For the text-containing cell, return its midpoint in [X, Y] coordinate format. 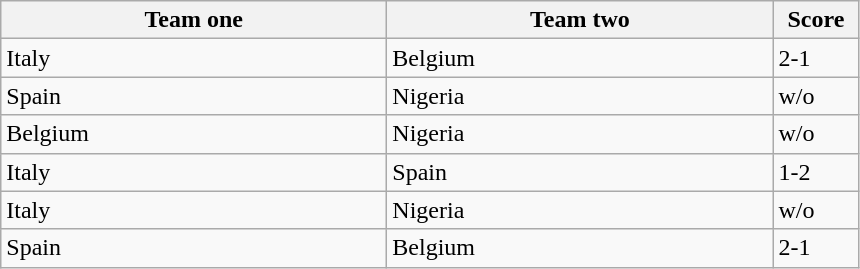
Team two [580, 20]
Team one [194, 20]
1-2 [816, 172]
Score [816, 20]
